From the cell containing the given text, extract its center point as (x, y) coordinate. 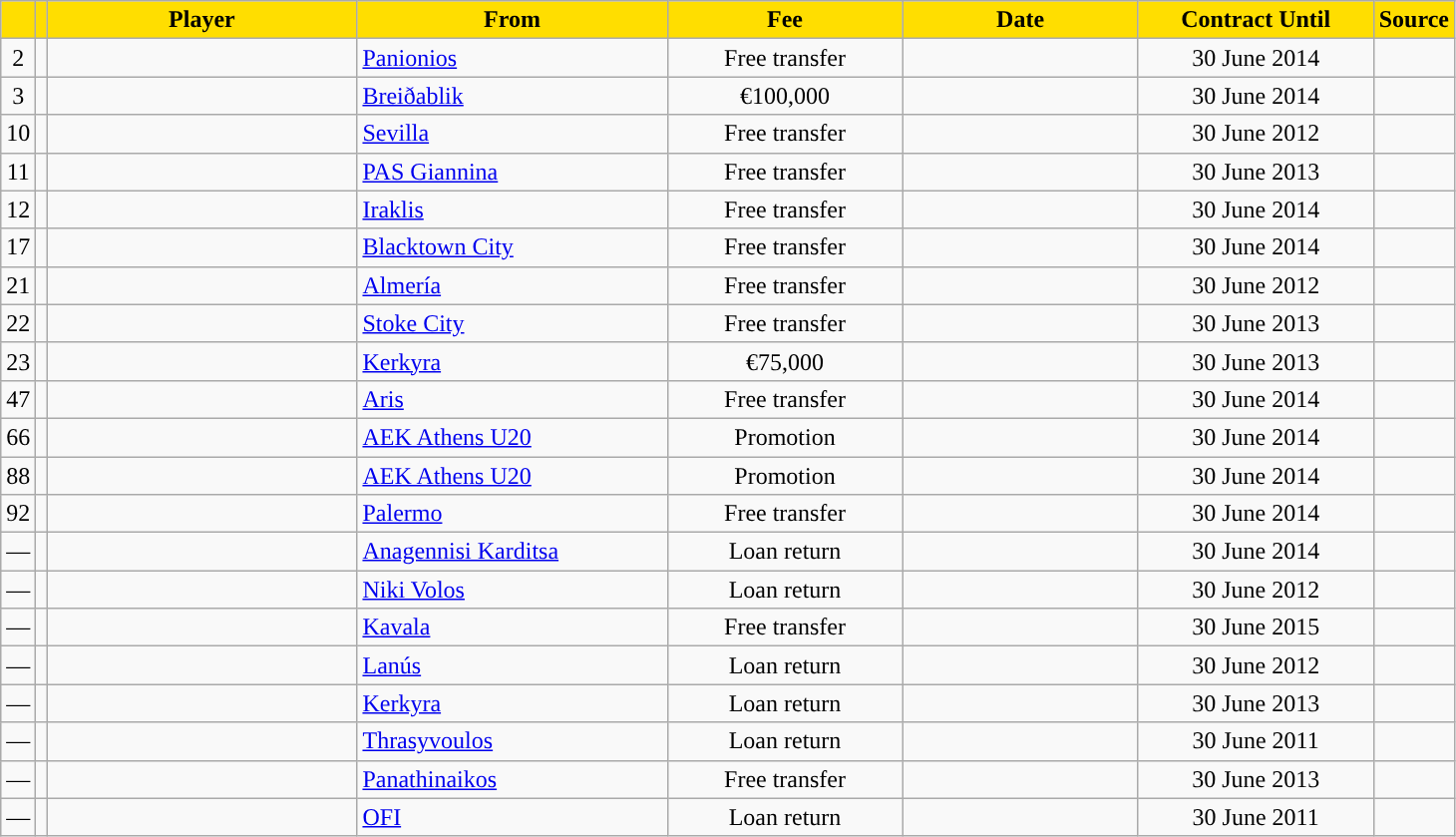
Blacktown City (513, 247)
88 (18, 476)
47 (18, 399)
Source (1414, 20)
Panionios (513, 58)
Fee (785, 20)
€100,000 (785, 96)
30 June 2015 (1256, 628)
22 (18, 323)
17 (18, 247)
66 (18, 437)
OFI (513, 817)
2 (18, 58)
Palermo (513, 514)
Lanús (513, 665)
Iraklis (513, 209)
Sevilla (513, 134)
Aris (513, 399)
PAS Giannina (513, 172)
From (513, 20)
Breiðablik (513, 96)
11 (18, 172)
Player (201, 20)
10 (18, 134)
Anagennisi Karditsa (513, 552)
Date (1020, 20)
23 (18, 361)
21 (18, 285)
Panathinaikos (513, 779)
92 (18, 514)
3 (18, 96)
Contract Until (1256, 20)
Almería (513, 285)
Stoke City (513, 323)
Kavala (513, 628)
Niki Volos (513, 590)
12 (18, 209)
Thrasyvoulos (513, 741)
€75,000 (785, 361)
